Scan for the cell matching the given text and deliver its [X, Y] coordinate at center. 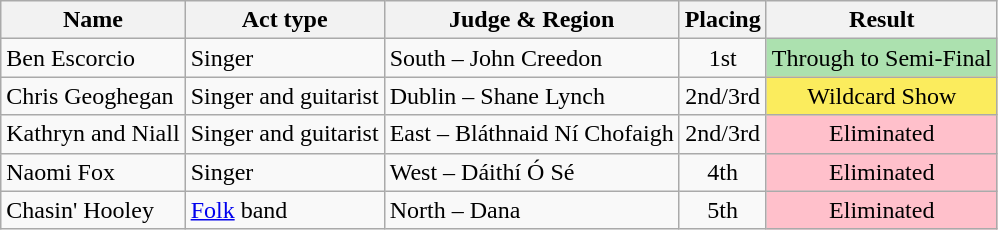
Placing [722, 20]
5th [722, 210]
Chasin' Hooley [93, 210]
Name [93, 20]
Act type [284, 20]
Ben Escorcio [93, 58]
Chris Geoghegan [93, 96]
Naomi Fox [93, 172]
Wildcard Show [882, 96]
Dublin – Shane Lynch [532, 96]
East – Bláthnaid Ní Chofaigh [532, 134]
1st [722, 58]
West – Dáithí Ó Sé [532, 172]
Folk band [284, 210]
Through to Semi-Final [882, 58]
4th [722, 172]
Kathryn and Niall [93, 134]
North – Dana [532, 210]
Judge & Region [532, 20]
South – John Creedon [532, 58]
Result [882, 20]
